Return (X, Y) of the center of cell containing provided text 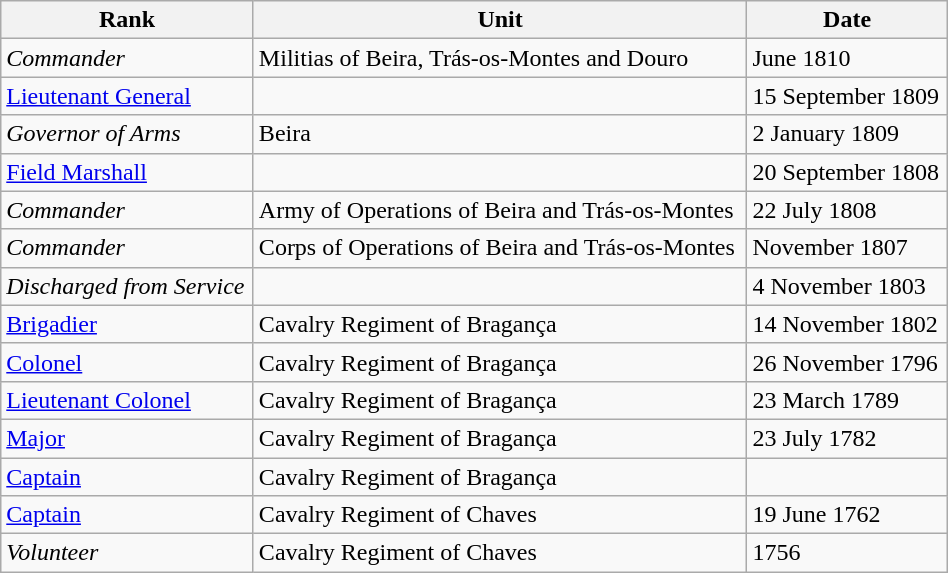
Colonel (128, 362)
Field Marshall (128, 172)
15 September 1809 (847, 96)
Unit (500, 20)
20 September 1808 (847, 172)
26 November 1796 (847, 362)
Beira (500, 134)
Brigadier (128, 324)
Corps of Operations of Beira and Trás-os-Montes (500, 248)
Discharged from Service (128, 286)
Date (847, 20)
1756 (847, 553)
2 January 1809 (847, 134)
June 1810 (847, 58)
Militias of Beira, Trás-os-Montes and Douro (500, 58)
23 July 1782 (847, 438)
November 1807 (847, 248)
Major (128, 438)
Lieutenant Colonel (128, 400)
Volunteer (128, 553)
23 March 1789 (847, 400)
Governor of Arms (128, 134)
19 June 1762 (847, 515)
4 November 1803 (847, 286)
Rank (128, 20)
22 July 1808 (847, 210)
14 November 1802 (847, 324)
Lieutenant General (128, 96)
Army of Operations of Beira and Trás-os-Montes (500, 210)
